From the cell containing the given text, extract its center point as [X, Y] coordinate. 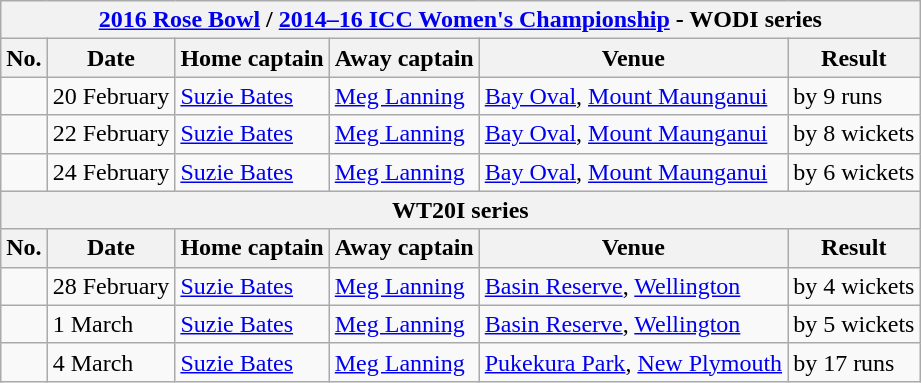
4 March [111, 362]
28 February [111, 286]
Pukekura Park, New Plymouth [633, 362]
by 17 runs [854, 362]
1 March [111, 324]
2016 Rose Bowl / 2014–16 ICC Women's Championship - WODI series [460, 20]
24 February [111, 172]
20 February [111, 96]
by 5 wickets [854, 324]
by 9 runs [854, 96]
22 February [111, 134]
by 6 wickets [854, 172]
by 4 wickets [854, 286]
WT20I series [460, 210]
by 8 wickets [854, 134]
